Search for the cell housing the specified text and yield its (x, y) center coordinate. 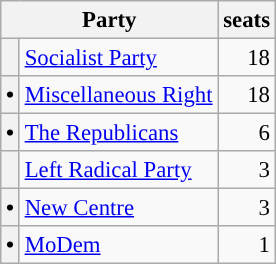
Socialist Party (118, 58)
seats (246, 20)
1 (246, 245)
Miscellaneous Right (118, 95)
6 (246, 133)
The Republicans (118, 133)
New Centre (118, 208)
Left Radical Party (118, 170)
MoDem (118, 245)
Party (110, 20)
